Pinpoint the cell where the given text exists, returning its (x, y) midpoint coordinate. 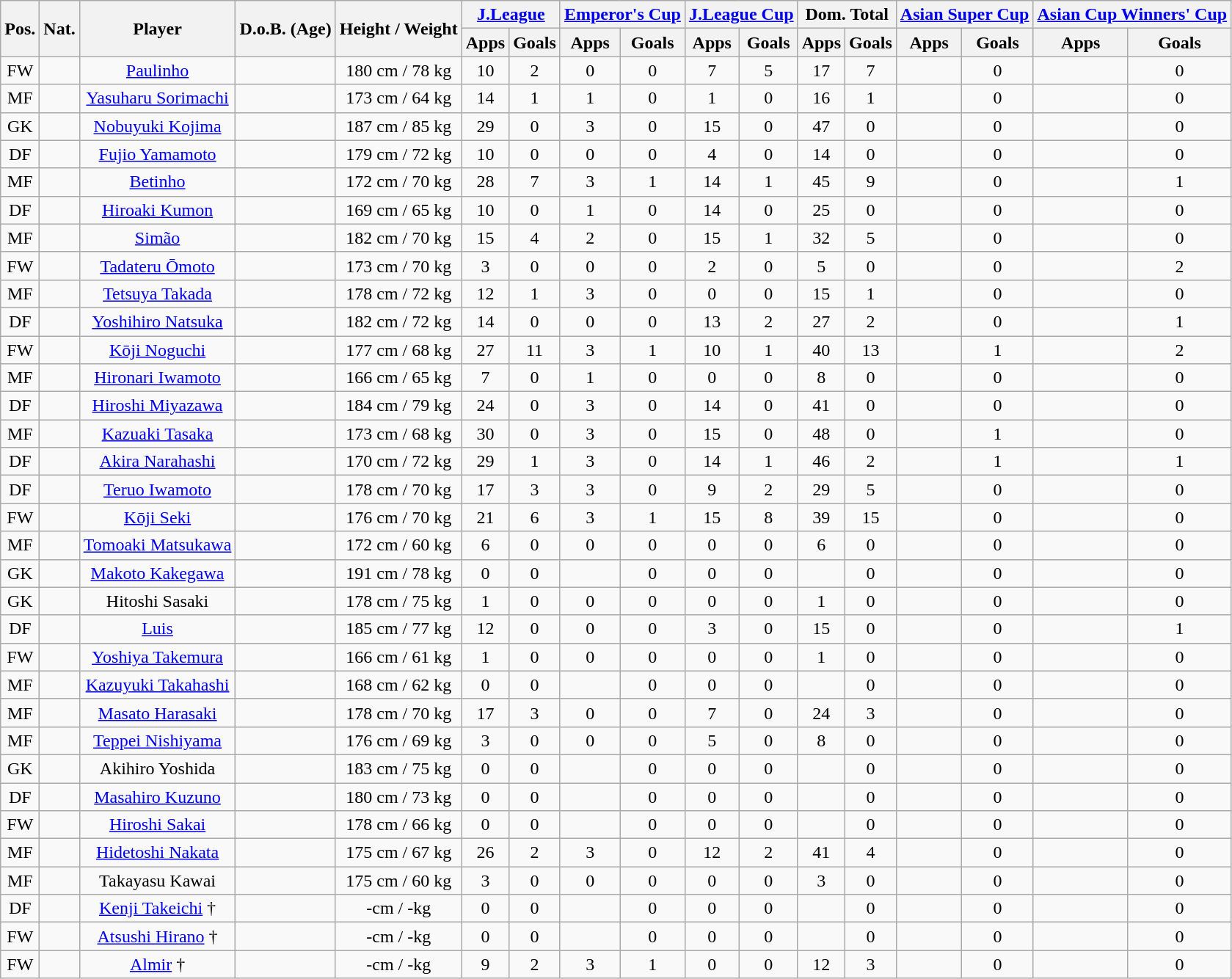
Atsushi Hirano † (157, 936)
45 (821, 182)
Kazuyuki Takahashi (157, 685)
Pos. (21, 29)
Takayasu Kawai (157, 881)
178 cm / 75 kg (398, 601)
30 (485, 434)
166 cm / 61 kg (398, 657)
32 (821, 238)
Betinho (157, 182)
175 cm / 67 kg (398, 853)
Akira Narahashi (157, 462)
Hiroaki Kumon (157, 210)
28 (485, 182)
Paulinho (157, 70)
46 (821, 462)
Dom. Total (847, 15)
Emperor's Cup (622, 15)
Hidetoshi Nakata (157, 853)
175 cm / 60 kg (398, 881)
178 cm / 72 kg (398, 294)
Tomoaki Matsukawa (157, 545)
177 cm / 68 kg (398, 350)
Kazuaki Tasaka (157, 434)
21 (485, 517)
Nat. (59, 29)
D.o.B. (Age) (285, 29)
179 cm / 72 kg (398, 154)
166 cm / 65 kg (398, 378)
Yoshiya Takemura (157, 657)
26 (485, 853)
Teppei Nishiyama (157, 740)
48 (821, 434)
Kōji Noguchi (157, 350)
182 cm / 72 kg (398, 321)
183 cm / 75 kg (398, 768)
180 cm / 78 kg (398, 70)
Fujio Yamamoto (157, 154)
Luis (157, 629)
Yasuharu Sorimachi (157, 98)
Hitoshi Sasaki (157, 601)
180 cm / 73 kg (398, 796)
185 cm / 77 kg (398, 629)
172 cm / 70 kg (398, 182)
168 cm / 62 kg (398, 685)
Hiroshi Miyazawa (157, 406)
J.League Cup (741, 15)
J.League (511, 15)
173 cm / 68 kg (398, 434)
Simão (157, 238)
191 cm / 78 kg (398, 573)
Player (157, 29)
Teruo Iwamoto (157, 489)
25 (821, 210)
Asian Super Cup (964, 15)
Kōji Seki (157, 517)
Height / Weight (398, 29)
173 cm / 64 kg (398, 98)
Hironari Iwamoto (157, 378)
182 cm / 70 kg (398, 238)
172 cm / 60 kg (398, 545)
169 cm / 65 kg (398, 210)
178 cm / 66 kg (398, 825)
Almir † (157, 964)
11 (535, 350)
Yoshihiro Natsuka (157, 321)
40 (821, 350)
Hiroshi Sakai (157, 825)
Tadateru Ōmoto (157, 266)
Tetsuya Takada (157, 294)
Masahiro Kuzuno (157, 796)
176 cm / 70 kg (398, 517)
170 cm / 72 kg (398, 462)
184 cm / 79 kg (398, 406)
173 cm / 70 kg (398, 266)
187 cm / 85 kg (398, 126)
Nobuyuki Kojima (157, 126)
Masato Harasaki (157, 713)
16 (821, 98)
47 (821, 126)
Asian Cup Winners' Cup (1132, 15)
Kenji Takeichi † (157, 909)
Akihiro Yoshida (157, 768)
Makoto Kakegawa (157, 573)
39 (821, 517)
176 cm / 69 kg (398, 740)
